Locate the cell with the specified text and output its [x, y] center coordinate. 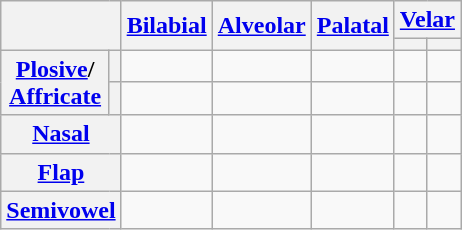
Velar [427, 20]
Nasal [61, 134]
Semivowel [61, 210]
Plosive/Affricate [56, 82]
Palatal [352, 26]
Flap [61, 172]
Alveolar [262, 26]
Bilabial [166, 26]
